For the text-containing cell, return its midpoint in [X, Y] coordinate format. 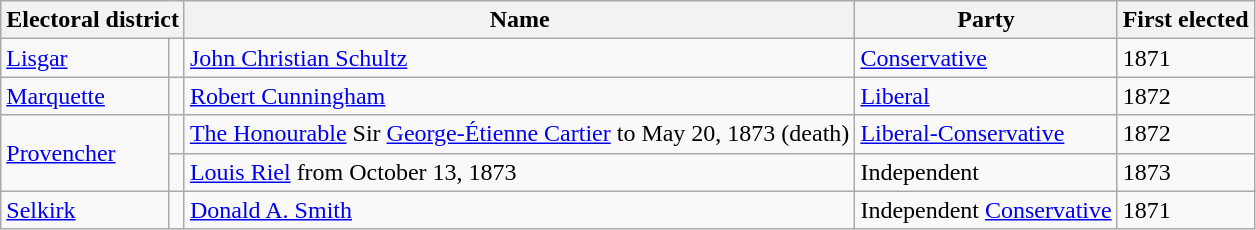
Party [986, 20]
Liberal [986, 96]
Selkirk [85, 210]
Provencher [85, 153]
Donald A. Smith [519, 210]
Conservative [986, 58]
1873 [1186, 172]
Electoral district [93, 20]
First elected [1186, 20]
Marquette [85, 96]
The Honourable Sir George-Étienne Cartier to May 20, 1873 (death) [519, 134]
Name [519, 20]
Liberal-Conservative [986, 134]
Robert Cunningham [519, 96]
Lisgar [85, 58]
Louis Riel from October 13, 1873 [519, 172]
Independent Conservative [986, 210]
John Christian Schultz [519, 58]
Independent [986, 172]
